Output the [X, Y] coordinate of the center of the cell containing the given text.  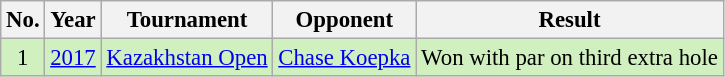
Opponent [344, 20]
Chase Koepka [344, 58]
Year [73, 20]
Result [570, 20]
Kazakhstan Open [187, 58]
Won with par on third extra hole [570, 58]
Tournament [187, 20]
No. [23, 20]
2017 [73, 58]
1 [23, 58]
